From the cell containing the given text, extract its center point as [X, Y] coordinate. 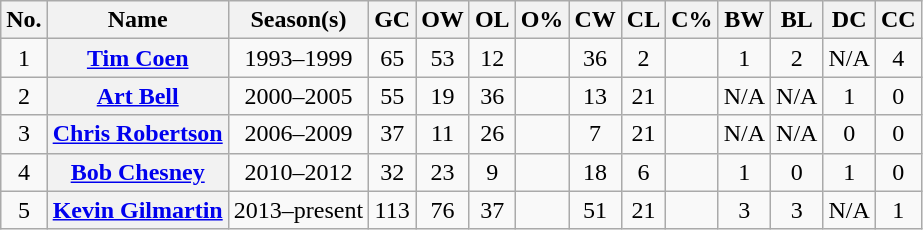
CC [898, 20]
GC [392, 20]
65 [392, 58]
7 [595, 134]
O% [542, 20]
DC [849, 20]
OW [443, 20]
Chris Robertson [138, 134]
Kevin Gilmartin [138, 210]
Tim Coen [138, 58]
19 [443, 96]
18 [595, 172]
55 [392, 96]
CW [595, 20]
No. [24, 20]
Bob Chesney [138, 172]
BW [744, 20]
2000–2005 [298, 96]
2013–present [298, 210]
C% [692, 20]
12 [492, 58]
2006–2009 [298, 134]
6 [643, 172]
76 [443, 210]
Art Bell [138, 96]
BL [797, 20]
2010–2012 [298, 172]
53 [443, 58]
23 [443, 172]
13 [595, 96]
113 [392, 210]
26 [492, 134]
Season(s) [298, 20]
Name [138, 20]
CL [643, 20]
51 [595, 210]
OL [492, 20]
5 [24, 210]
9 [492, 172]
1993–1999 [298, 58]
32 [392, 172]
11 [443, 134]
